Extract the (X, Y) coordinate from the center of the cell holding the provided text.  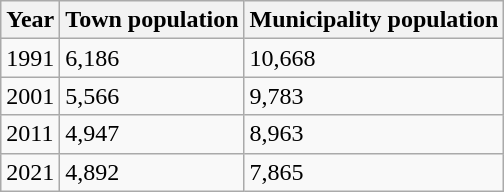
10,668 (374, 58)
2001 (30, 96)
7,865 (374, 172)
Town population (152, 20)
4,947 (152, 134)
5,566 (152, 96)
4,892 (152, 172)
2021 (30, 172)
8,963 (374, 134)
9,783 (374, 96)
6,186 (152, 58)
Municipality population (374, 20)
1991 (30, 58)
Year (30, 20)
2011 (30, 134)
